Identify which cell holds the provided text, then report its [X, Y] central coordinate. 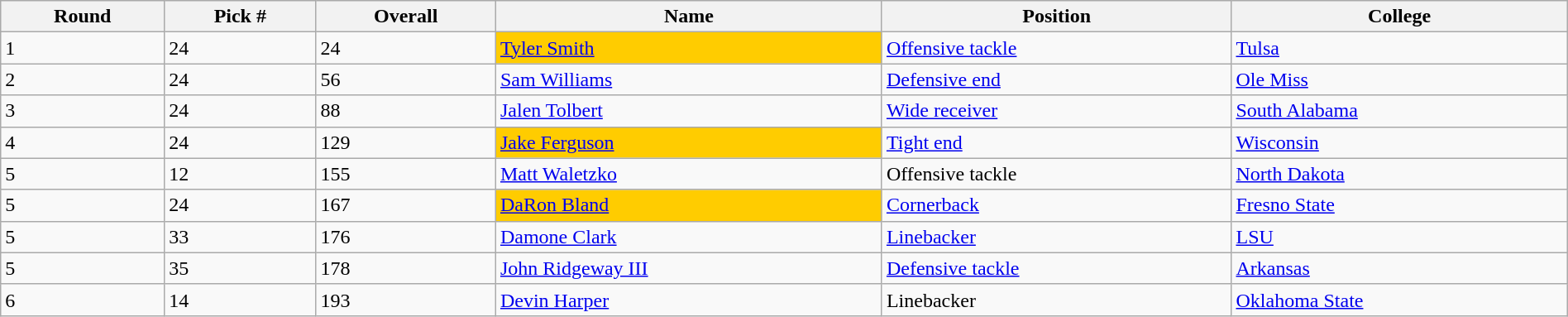
Jalen Tolbert [688, 111]
1 [83, 48]
College [1399, 17]
178 [406, 268]
129 [406, 142]
12 [240, 174]
35 [240, 268]
176 [406, 237]
Devin Harper [688, 300]
167 [406, 205]
33 [240, 237]
Matt Waletzko [688, 174]
Arkansas [1399, 268]
Round [83, 17]
56 [406, 79]
Position [1057, 17]
Wisconsin [1399, 142]
DaRon Bland [688, 205]
Ole Miss [1399, 79]
Cornerback [1057, 205]
Jake Ferguson [688, 142]
Tulsa [1399, 48]
Sam Williams [688, 79]
North Dakota [1399, 174]
Damone Clark [688, 237]
Name [688, 17]
Tight end [1057, 142]
Wide receiver [1057, 111]
Pick # [240, 17]
Defensive end [1057, 79]
Overall [406, 17]
South Alabama [1399, 111]
Oklahoma State [1399, 300]
155 [406, 174]
3 [83, 111]
2 [83, 79]
LSU [1399, 237]
4 [83, 142]
Fresno State [1399, 205]
193 [406, 300]
John Ridgeway III [688, 268]
14 [240, 300]
6 [83, 300]
Tyler Smith [688, 48]
88 [406, 111]
Defensive tackle [1057, 268]
